Output the (X, Y) coordinate of the center of the cell containing the given text.  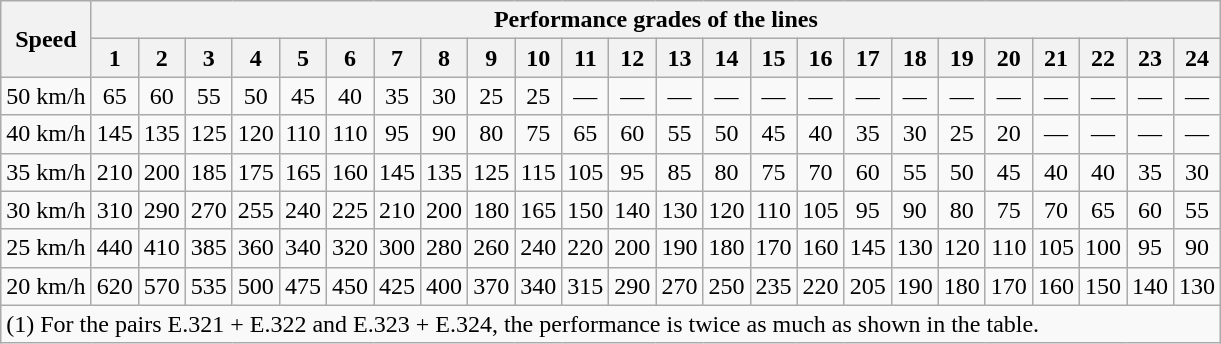
410 (162, 248)
25 km/h (46, 248)
255 (256, 210)
280 (444, 248)
17 (868, 58)
85 (680, 172)
20 km/h (46, 286)
(1) For the pairs E.321 + E.322 and E.323 + E.324, the performance is twice as much as shown in the table. (611, 324)
2 (162, 58)
18 (914, 58)
30 km/h (46, 210)
360 (256, 248)
440 (114, 248)
6 (350, 58)
450 (350, 286)
8 (444, 58)
620 (114, 286)
9 (492, 58)
175 (256, 172)
13 (680, 58)
100 (1102, 248)
500 (256, 286)
16 (820, 58)
21 (1056, 58)
475 (302, 286)
23 (1150, 58)
225 (350, 210)
14 (726, 58)
205 (868, 286)
7 (398, 58)
370 (492, 286)
5 (302, 58)
22 (1102, 58)
300 (398, 248)
425 (398, 286)
11 (586, 58)
35 km/h (46, 172)
50 km/h (46, 96)
235 (774, 286)
4 (256, 58)
400 (444, 286)
Performance grades of the lines (656, 20)
1 (114, 58)
15 (774, 58)
260 (492, 248)
24 (1198, 58)
385 (208, 248)
3 (208, 58)
115 (538, 172)
315 (586, 286)
250 (726, 286)
310 (114, 210)
12 (632, 58)
185 (208, 172)
10 (538, 58)
570 (162, 286)
320 (350, 248)
40 km/h (46, 134)
Speed (46, 39)
19 (962, 58)
535 (208, 286)
